From the cell containing the given text, extract its center point as [x, y] coordinate. 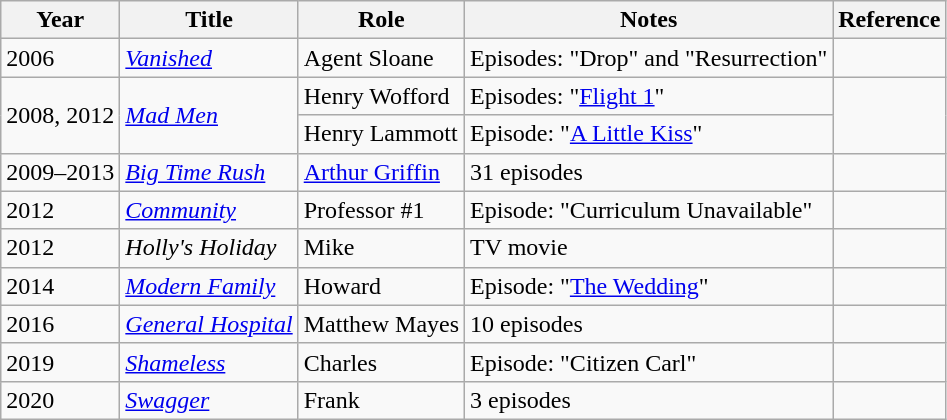
Big Time Rush [209, 172]
Arthur Griffin [381, 172]
Episodes: "Drop" and "Resurrection" [649, 58]
Reference [890, 20]
2019 [60, 362]
Swagger [209, 400]
Modern Family [209, 286]
Year [60, 20]
31 episodes [649, 172]
2009–2013 [60, 172]
Vanished [209, 58]
Frank [381, 400]
Title [209, 20]
Episode: "Citizen Carl" [649, 362]
Episode: "The Wedding" [649, 286]
Role [381, 20]
Holly's Holiday [209, 248]
2020 [60, 400]
Episode: "Curriculum Unavailable" [649, 210]
Howard [381, 286]
2006 [60, 58]
Charles [381, 362]
TV movie [649, 248]
Episode: "A Little Kiss" [649, 134]
Agent Sloane [381, 58]
Episodes: "Flight 1" [649, 96]
Mike [381, 248]
2016 [60, 324]
10 episodes [649, 324]
2014 [60, 286]
Henry Lammott [381, 134]
3 episodes [649, 400]
Community [209, 210]
Shameless [209, 362]
Matthew Mayes [381, 324]
Henry Wofford [381, 96]
Professor #1 [381, 210]
Notes [649, 20]
General Hospital [209, 324]
2008, 2012 [60, 115]
Mad Men [209, 115]
